Locate the cell with the specified text and output its [x, y] center coordinate. 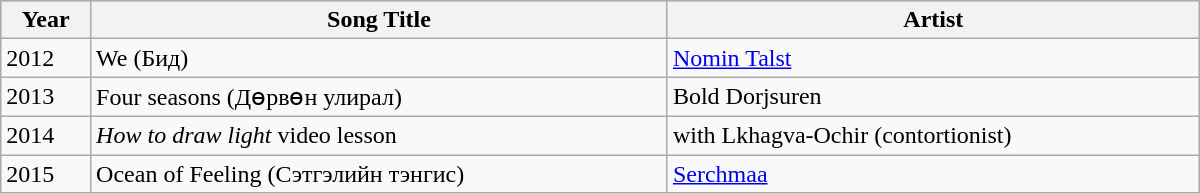
2013 [46, 97]
with Lkhagva-Ochir (contortionist) [933, 135]
2015 [46, 173]
Artist [933, 20]
Bold Dorjsuren [933, 97]
2012 [46, 58]
Song Title [380, 20]
Four seasons (Дөрвөн улирал) [380, 97]
Serchmaa [933, 173]
How to draw light video lesson [380, 135]
2014 [46, 135]
Nomin Talst [933, 58]
We (Бид) [380, 58]
Ocean of Feeling (Сэтгэлийн тэнгис) [380, 173]
Year [46, 20]
